Pinpoint the cell where the given text exists, returning its (x, y) midpoint coordinate. 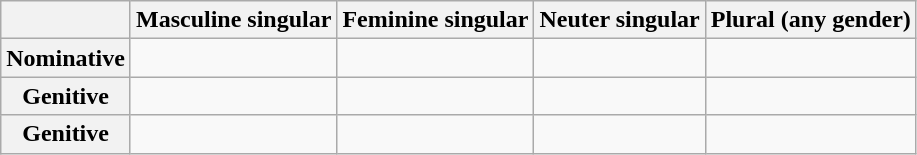
Feminine singular (436, 20)
Nominative (66, 58)
Neuter singular (620, 20)
Plural (any gender) (810, 20)
Masculine singular (233, 20)
